Find where the given text appears and provide that cell's center as (x, y) coordinate. 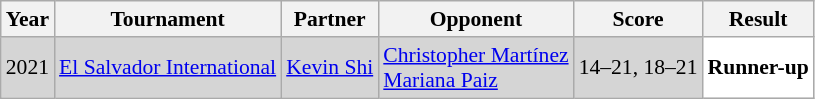
Tournament (168, 19)
Christopher Martínez Mariana Paiz (476, 68)
Year (28, 19)
Score (638, 19)
Kevin Shi (330, 68)
14–21, 18–21 (638, 68)
Partner (330, 19)
Opponent (476, 19)
Result (758, 19)
El Salvador International (168, 68)
Runner-up (758, 68)
2021 (28, 68)
